Output the [x, y] coordinate of the center of the cell containing the given text.  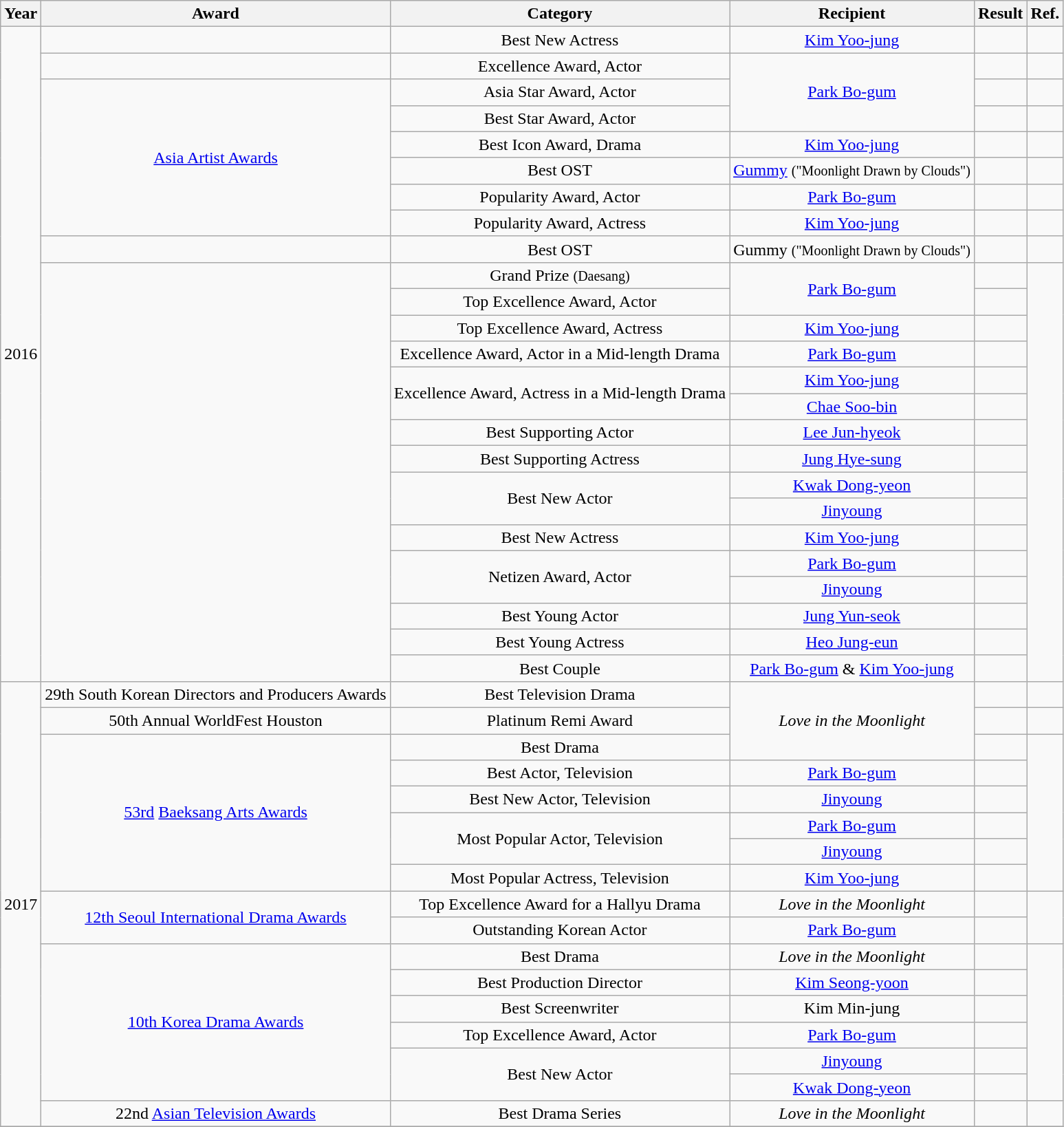
Kim Min-jung [852, 1009]
Best Supporting Actress [560, 459]
Best Production Director [560, 983]
Award [216, 14]
Best New Actor, Television [560, 799]
29th South Korean Directors and Producers Awards [216, 694]
12th Seoul International Drama Awards [216, 917]
Platinum Remi Award [560, 720]
Excellence Award, Actor in a Mid-length Drama [560, 354]
Kim Seong-yoon [852, 983]
Excellence Award, Actor [560, 66]
50th Annual WorldFest Houston [216, 720]
Year [21, 14]
Excellence Award, Actress in a Mid-length Drama [560, 394]
Most Popular Actress, Television [560, 878]
Popularity Award, Actress [560, 223]
10th Korea Drama Awards [216, 1022]
Category [560, 14]
Best Couple [560, 668]
Asia Artist Awards [216, 158]
Grand Prize (Daesang) [560, 275]
Jung Hye-sung [852, 459]
Asia Star Award, Actor [560, 92]
Top Excellence Award, Actress [560, 328]
Jung Yun-seok [852, 616]
Park Bo-gum & Kim Yoo-jung [852, 668]
Best Drama Series [560, 1113]
Best Icon Award, Drama [560, 144]
Ref. [1045, 14]
Lee Jun-hyeok [852, 433]
53rd Baeksang Arts Awards [216, 812]
Best Young Actor [560, 616]
Best Young Actress [560, 642]
Netizen Award, Actor [560, 577]
22nd Asian Television Awards [216, 1113]
Best Screenwriter [560, 1009]
Popularity Award, Actor [560, 197]
Best Actor, Television [560, 773]
Best Star Award, Actor [560, 118]
Best Television Drama [560, 694]
Recipient [852, 14]
Heo Jung-eun [852, 642]
Best Supporting Actor [560, 433]
Most Popular Actor, Television [560, 839]
Result [1000, 14]
Outstanding Korean Actor [560, 930]
Chae Soo-bin [852, 407]
2016 [21, 354]
2017 [21, 904]
Top Excellence Award for a Hallyu Drama [560, 904]
